Locate the cell with the specified text and output its (x, y) center coordinate. 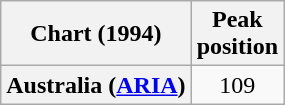
Peakposition (237, 34)
Chart (1994) (96, 34)
109 (237, 85)
Australia (ARIA) (96, 85)
